Output the [X, Y] coordinate of the center of the cell containing the given text.  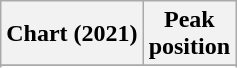
Peakposition [189, 34]
Chart (2021) [72, 34]
